Return [X, Y] of the center of cell containing provided text 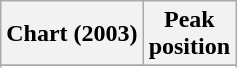
Peakposition [189, 34]
Chart (2003) [72, 34]
